Pinpoint the cell where the given text exists, returning its (x, y) midpoint coordinate. 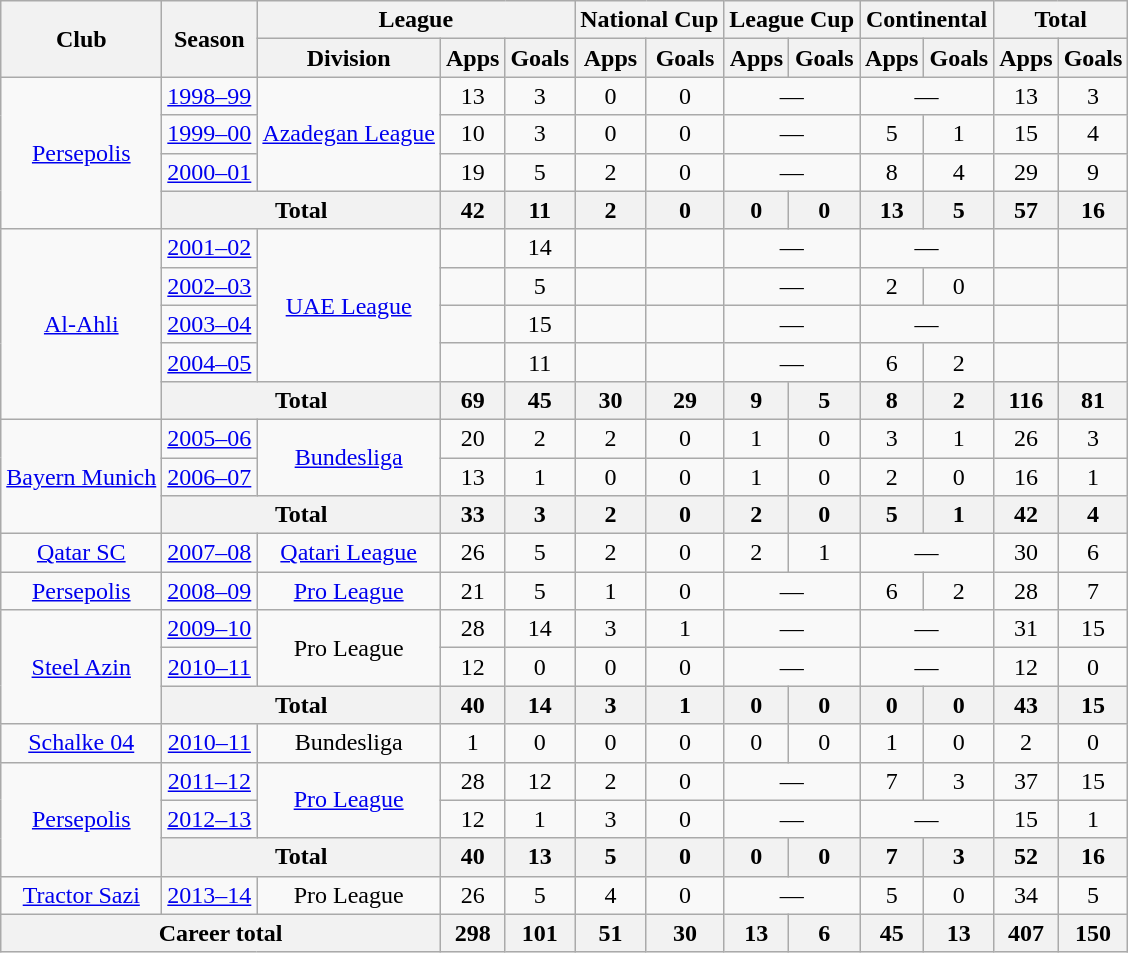
League Cup (792, 20)
2009–10 (210, 629)
2000–01 (210, 172)
43 (1026, 705)
National Cup (650, 20)
Steel Azin (82, 667)
10 (472, 134)
52 (1026, 857)
34 (1026, 895)
League (416, 20)
37 (1026, 781)
2007–08 (210, 553)
298 (472, 933)
1999–00 (210, 134)
2006–07 (210, 477)
2004–05 (210, 362)
2013–14 (210, 895)
Qatar SC (82, 553)
101 (540, 933)
Bayern Munich (82, 476)
407 (1026, 933)
33 (472, 515)
31 (1026, 629)
1998–99 (210, 96)
Club (82, 39)
Continental (927, 20)
81 (1093, 400)
2011–12 (210, 781)
2001–02 (210, 248)
Tractor Sazi (82, 895)
Season (210, 39)
Schalke 04 (82, 743)
2008–09 (210, 591)
19 (472, 172)
57 (1026, 210)
116 (1026, 400)
Career total (221, 933)
21 (472, 591)
69 (472, 400)
51 (611, 933)
Azadegan League (349, 134)
2012–13 (210, 819)
Division (349, 58)
2005–06 (210, 438)
20 (472, 438)
150 (1093, 933)
UAE League (349, 305)
2002–03 (210, 286)
Qatari League (349, 553)
2003–04 (210, 324)
Al-Ahli (82, 324)
